Capture the cell that displays the provided text and extract its [X, Y] central coordinate. 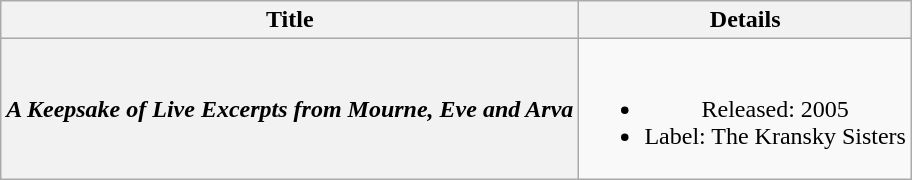
A Keepsake of Live Excerpts from Mourne, Eve and Arva [290, 109]
Released: 2005Label: The Kransky Sisters [746, 109]
Title [290, 20]
Details [746, 20]
